Extract the [x, y] coordinate from the center of the cell holding the provided text.  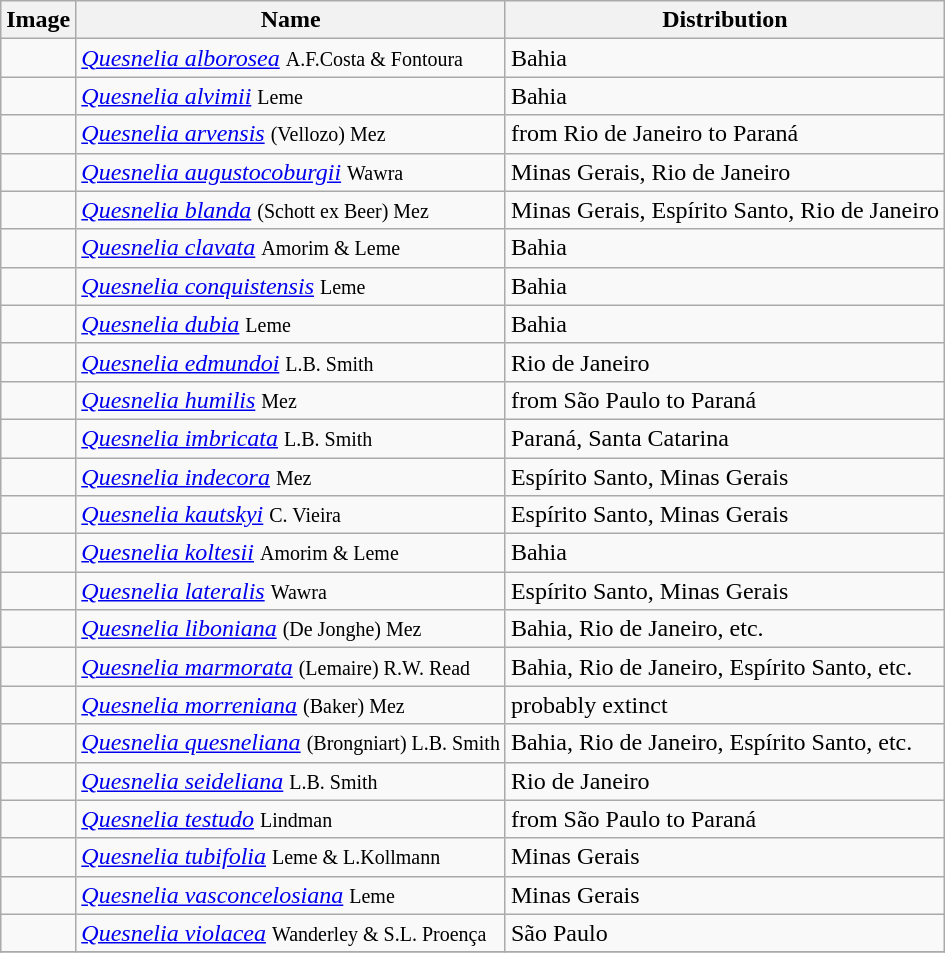
Quesnelia seideliana L.B. Smith [291, 781]
Quesnelia augustocoburgii Wawra [291, 172]
Quesnelia tubifolia Leme & L.Kollmann [291, 857]
Bahia, Rio de Janeiro, etc. [724, 629]
Quesnelia lateralis Wawra [291, 591]
Quesnelia arvensis (Vellozo) Mez [291, 134]
Quesnelia testudo Lindman [291, 819]
Quesnelia kautskyi C. Vieira [291, 515]
Paraná, Santa Catarina [724, 438]
Quesnelia quesneliana (Brongniart) L.B. Smith [291, 743]
Quesnelia conquistensis Leme [291, 286]
Quesnelia morreniana (Baker) Mez [291, 705]
Quesnelia alvimii Leme [291, 96]
São Paulo [724, 933]
Minas Gerais, Rio de Janeiro [724, 172]
Image [38, 20]
Quesnelia humilis Mez [291, 400]
from Rio de Janeiro to Paraná [724, 134]
Minas Gerais, Espírito Santo, Rio de Janeiro [724, 210]
Quesnelia violacea Wanderley & S.L. Proença [291, 933]
Quesnelia alborosea A.F.Costa & Fontoura [291, 58]
Distribution [724, 20]
Quesnelia edmundoi L.B. Smith [291, 362]
Quesnelia koltesii Amorim & Leme [291, 553]
Quesnelia clavata Amorim & Leme [291, 248]
Quesnelia vasconcelosiana Leme [291, 895]
probably extinct [724, 705]
Quesnelia indecora Mez [291, 477]
Quesnelia blanda (Schott ex Beer) Mez [291, 210]
Quesnelia liboniana (De Jonghe) Mez [291, 629]
Quesnelia dubia Leme [291, 324]
Quesnelia marmorata (Lemaire) R.W. Read [291, 667]
Quesnelia imbricata L.B. Smith [291, 438]
Name [291, 20]
